Detect which cell encompasses the target text, then output its [x, y] center coordinate. 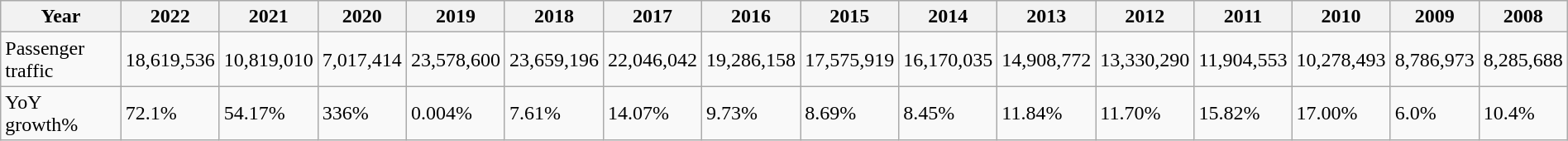
2020 [362, 17]
8.69% [850, 113]
2012 [1145, 17]
17,575,919 [850, 60]
19,286,158 [751, 60]
18,619,536 [170, 60]
2021 [268, 17]
14.07% [653, 113]
7.61% [554, 113]
8,285,688 [1523, 60]
13,330,290 [1145, 60]
10,819,010 [268, 60]
7,017,414 [362, 60]
Passenger traffic [61, 60]
23,659,196 [554, 60]
2019 [455, 17]
336% [362, 113]
2011 [1243, 17]
23,578,600 [455, 60]
8,786,973 [1434, 60]
2016 [751, 17]
10,278,493 [1341, 60]
2008 [1523, 17]
6.0% [1434, 113]
22,046,042 [653, 60]
2009 [1434, 17]
17.00% [1341, 113]
11.70% [1145, 113]
2015 [850, 17]
11.84% [1047, 113]
2013 [1047, 17]
2018 [554, 17]
9.73% [751, 113]
10.4% [1523, 113]
14,908,772 [1047, 60]
2022 [170, 17]
0.004% [455, 113]
8.45% [948, 113]
16,170,035 [948, 60]
72.1% [170, 113]
54.17% [268, 113]
2010 [1341, 17]
YoY growth% [61, 113]
2017 [653, 17]
11,904,553 [1243, 60]
15.82% [1243, 113]
Year [61, 17]
2014 [948, 17]
